For the text-containing cell, return its midpoint in (x, y) coordinate format. 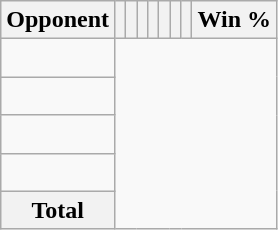
Win % (234, 20)
Total (58, 210)
Opponent (58, 20)
